Determine the (X, Y) coordinate at the center of the cell enclosing the given text.  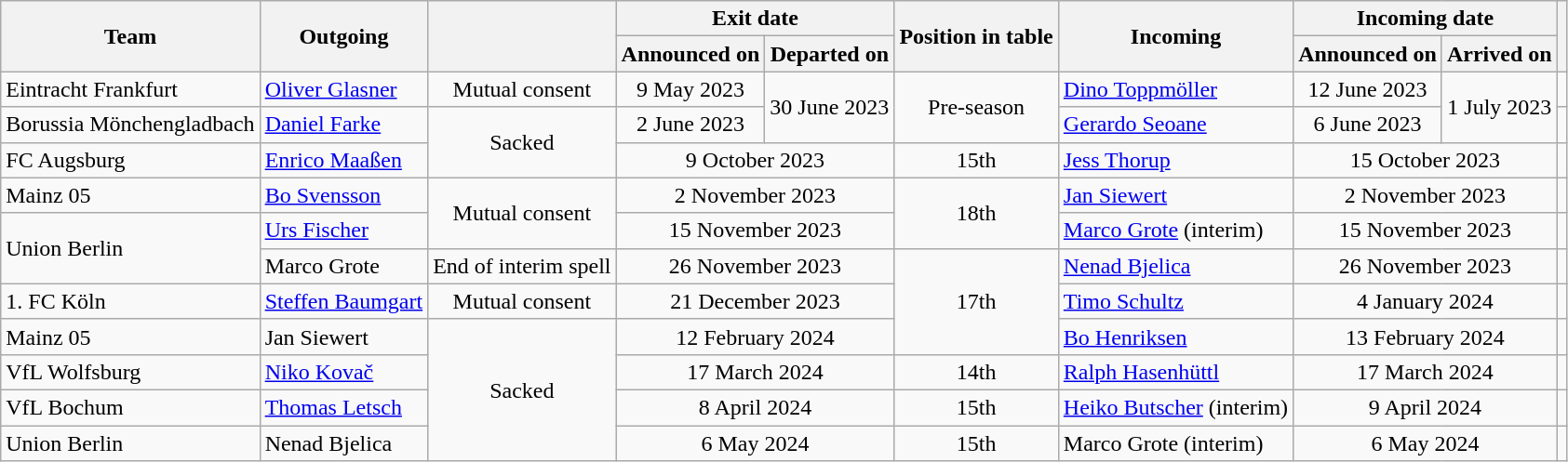
6 June 2023 (1368, 125)
9 May 2023 (690, 89)
21 December 2023 (756, 301)
Departed on (830, 54)
Marco Grote (344, 266)
Eintracht Frankfurt (130, 89)
13 February 2024 (1426, 337)
VfL Bochum (130, 407)
Exit date (756, 19)
Urs Fischer (344, 231)
Ralph Hasenhüttl (1175, 372)
9 April 2024 (1426, 407)
Incoming (1175, 36)
8 April 2024 (756, 407)
2 June 2023 (690, 125)
Thomas Letsch (344, 407)
30 June 2023 (830, 107)
12 February 2024 (756, 337)
4 January 2024 (1426, 301)
17th (976, 301)
Bo Svensson (344, 195)
Heiko Butscher (interim) (1175, 407)
End of interim spell (522, 266)
15 October 2023 (1426, 160)
Steffen Baumgart (344, 301)
Niko Kovač (344, 372)
Team (130, 36)
1 July 2023 (1499, 107)
Dino Toppmöller (1175, 89)
Timo Schultz (1175, 301)
12 June 2023 (1368, 89)
Outgoing (344, 36)
14th (976, 372)
Position in table (976, 36)
Pre-season (976, 107)
Arrived on (1499, 54)
9 October 2023 (756, 160)
Gerardo Seoane (1175, 125)
VfL Wolfsburg (130, 372)
1. FC Köln (130, 301)
Incoming date (1426, 19)
Daniel Farke (344, 125)
Borussia Mönchengladbach (130, 125)
Enrico Maaßen (344, 160)
Bo Henriksen (1175, 337)
FC Augsburg (130, 160)
Jess Thorup (1175, 160)
Oliver Glasner (344, 89)
18th (976, 213)
